Pinpoint the cell where the given text exists, returning its (X, Y) midpoint coordinate. 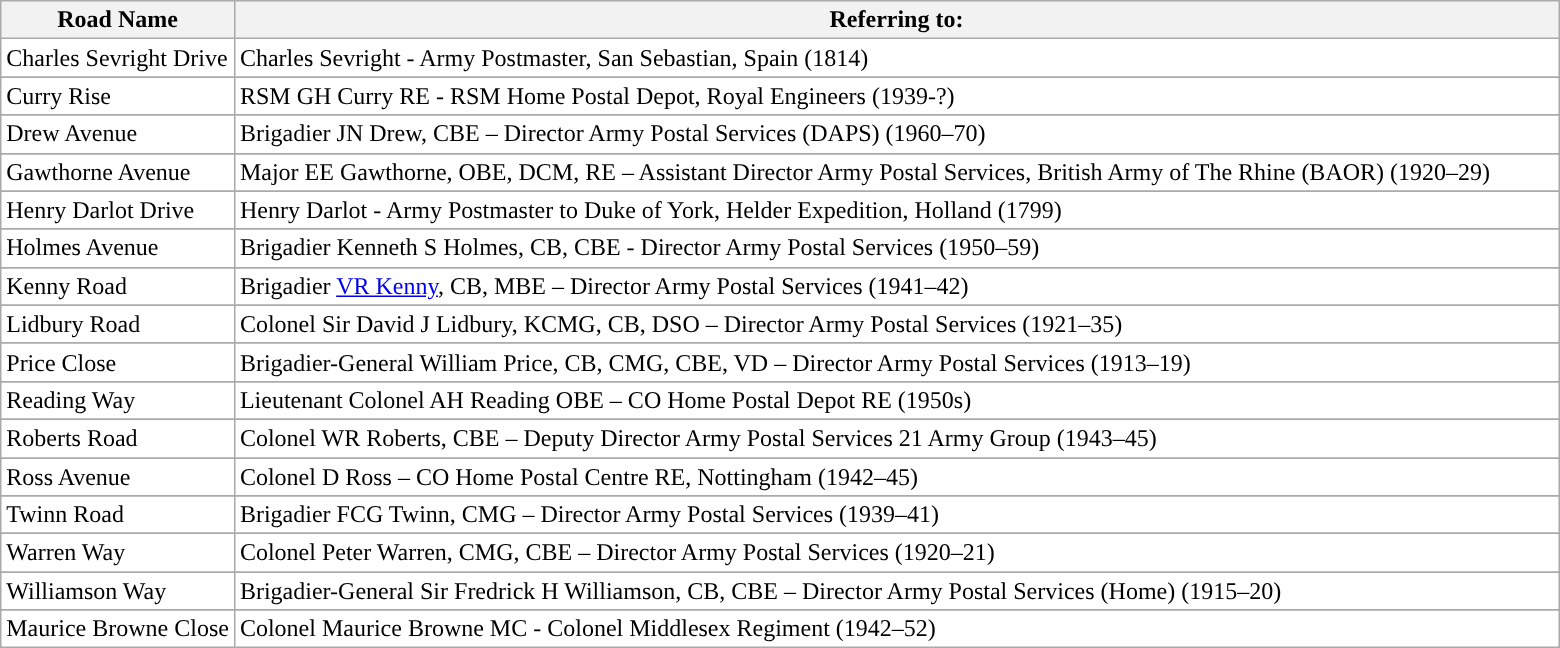
Warren Way (118, 553)
Lieutenant Colonel AH Reading OBE – CO Home Postal Depot RE (1950s) (896, 400)
Maurice Browne Close (118, 629)
Drew Avenue (118, 134)
Brigadier VR Kenny, CB, MBE – Director Army Postal Services (1941–42) (896, 286)
Reading Way (118, 400)
Charles Sevright Drive (118, 58)
Colonel D Ross – CO Home Postal Centre RE, Nottingham (1942–45) (896, 477)
Colonel Peter Warren, CMG, CBE – Director Army Postal Services (1920–21) (896, 553)
Henry Darlot Drive (118, 210)
Brigadier-General Sir Fredrick H Williamson, CB, CBE – Director Army Postal Services (Home) (1915–20) (896, 591)
Gawthorne Avenue (118, 172)
Williamson Way (118, 591)
Henry Darlot - Army Postmaster to Duke of York, Helder Expedition, Holland (1799) (896, 210)
Lidbury Road (118, 324)
Colonel Sir David J Lidbury, KCMG, CB, DSO – Director Army Postal Services (1921–35) (896, 324)
Brigadier-General William Price, CB, CMG, CBE, VD – Director Army Postal Services (1913–19) (896, 362)
Roberts Road (118, 438)
Curry Rise (118, 96)
Ross Avenue (118, 477)
Charles Sevright - Army Postmaster, San Sebastian, Spain (1814) (896, 58)
Colonel Maurice Browne MC - Colonel Middlesex Regiment (1942–52) (896, 629)
Brigadier JN Drew, CBE – Director Army Postal Services (DAPS) (1960–70) (896, 134)
Major EE Gawthorne, OBE, DCM, RE – Assistant Director Army Postal Services, British Army of The Rhine (BAOR) (1920–29) (896, 172)
Brigadier Kenneth S Holmes, CB, CBE - Director Army Postal Services (1950–59) (896, 248)
Price Close (118, 362)
Holmes Avenue (118, 248)
Kenny Road (118, 286)
Twinn Road (118, 515)
Brigadier FCG Twinn, CMG – Director Army Postal Services (1939–41) (896, 515)
Road Name (118, 20)
Colonel WR Roberts, CBE – Deputy Director Army Postal Services 21 Army Group (1943–45) (896, 438)
RSM GH Curry RE - RSM Home Postal Depot, Royal Engineers (1939-?) (896, 96)
Referring to: (896, 20)
